Provide the [x, y] coordinate of the cell's center where the given text is located.  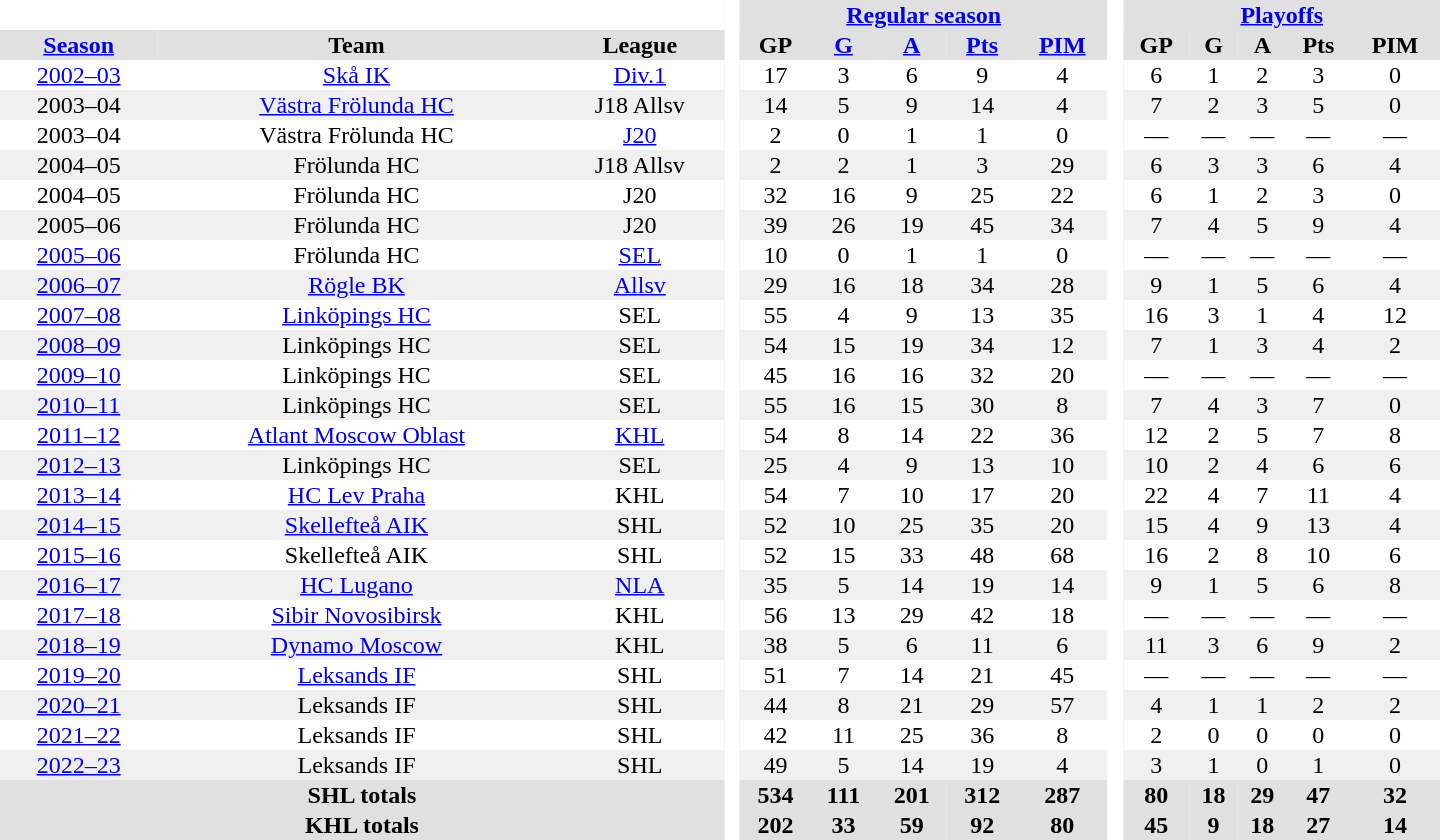
Playoffs [1282, 15]
92 [982, 825]
2016–17 [78, 585]
2020–21 [78, 705]
287 [1062, 795]
2018–19 [78, 645]
30 [982, 405]
2012–13 [78, 465]
League [640, 45]
2022–23 [78, 765]
SHL totals [362, 795]
47 [1318, 795]
534 [775, 795]
312 [982, 795]
2015–16 [78, 555]
28 [1062, 285]
Dynamo Moscow [356, 645]
51 [775, 675]
49 [775, 765]
57 [1062, 705]
56 [775, 615]
2009–10 [78, 375]
Team [356, 45]
Sibir Novosibirsk [356, 615]
26 [844, 225]
68 [1062, 555]
201 [911, 795]
38 [775, 645]
2021–22 [78, 735]
2010–11 [78, 405]
2017–18 [78, 615]
2014–15 [78, 525]
27 [1318, 825]
HC Lugano [356, 585]
44 [775, 705]
Allsv [640, 285]
2019–20 [78, 675]
Skå IK [356, 75]
Season [78, 45]
KHL totals [362, 825]
111 [844, 795]
Atlant Moscow Oblast [356, 435]
2008–09 [78, 345]
202 [775, 825]
2006–07 [78, 285]
59 [911, 825]
HC Lev Praha [356, 495]
39 [775, 225]
2002–03 [78, 75]
2013–14 [78, 495]
2007–08 [78, 315]
48 [982, 555]
Regular season [924, 15]
NLA [640, 585]
2011–12 [78, 435]
Rögle BK [356, 285]
Div.1 [640, 75]
